Return (x, y) of the center of cell containing provided text 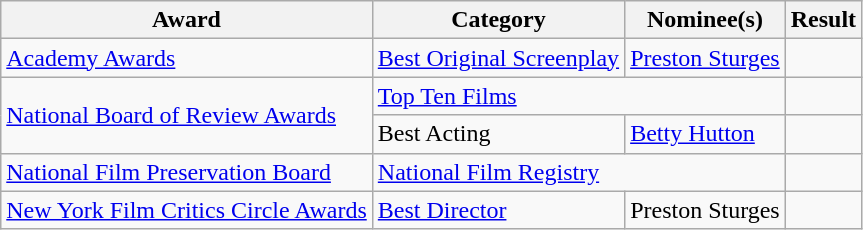
Betty Hutton (706, 134)
National Board of Review Awards (187, 115)
Result (823, 20)
Best Director (498, 210)
Category (498, 20)
Top Ten Films (578, 96)
National Film Preservation Board (187, 172)
Nominee(s) (706, 20)
Award (187, 20)
National Film Registry (578, 172)
New York Film Critics Circle Awards (187, 210)
Best Original Screenplay (498, 58)
Academy Awards (187, 58)
Best Acting (498, 134)
